Extract the (x, y) coordinate from the center of the cell holding the provided text.  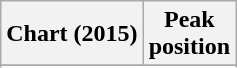
Chart (2015) (72, 34)
Peakposition (189, 34)
